Find where the given text appears and provide that cell's center as (x, y) coordinate. 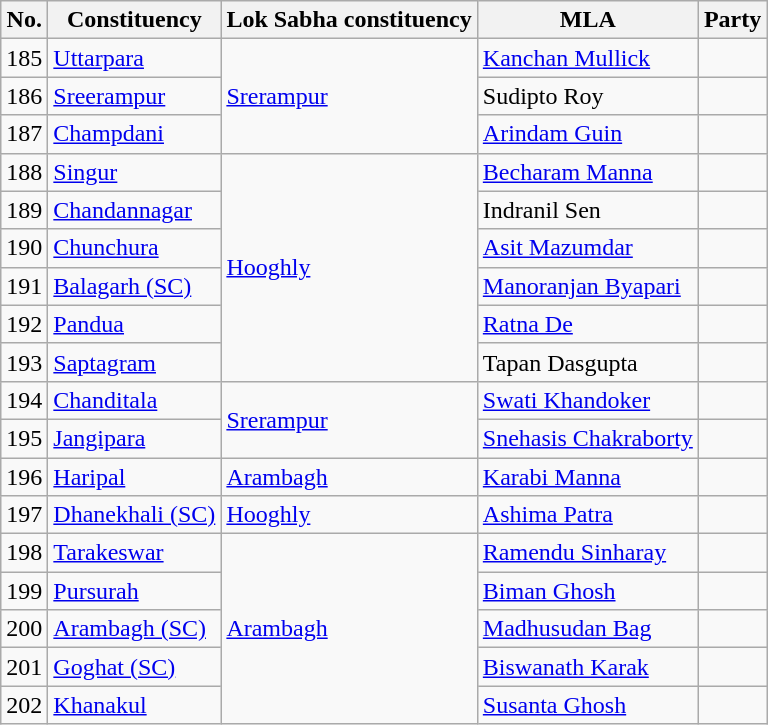
Kanchan Mullick (588, 58)
200 (24, 629)
202 (24, 705)
Arindam Guin (588, 134)
Swati Khandoker (588, 400)
Dhanekhali (SC) (134, 515)
Biswanath Karak (588, 667)
Chunchura (134, 248)
Singur (134, 172)
Pandua (134, 324)
Ashima Patra (588, 515)
Snehasis Chakraborty (588, 438)
194 (24, 400)
Chanditala (134, 400)
MLA (588, 20)
Haripal (134, 477)
Manoranjan Byapari (588, 286)
Asit Mazumdar (588, 248)
189 (24, 210)
192 (24, 324)
Karabi Manna (588, 477)
199 (24, 591)
195 (24, 438)
Biman Ghosh (588, 591)
Jangipara (134, 438)
191 (24, 286)
Ramendu Sinharay (588, 553)
Khanakul (134, 705)
Indranil Sen (588, 210)
198 (24, 553)
Saptagram (134, 362)
Susanta Ghosh (588, 705)
197 (24, 515)
Goghat (SC) (134, 667)
Chandannagar (134, 210)
Party (732, 20)
190 (24, 248)
Arambagh (SC) (134, 629)
Pursurah (134, 591)
Lok Sabha constituency (349, 20)
Becharam Manna (588, 172)
Sudipto Roy (588, 96)
188 (24, 172)
No. (24, 20)
Sreerampur (134, 96)
Ratna De (588, 324)
186 (24, 96)
Balagarh (SC) (134, 286)
187 (24, 134)
Champdani (134, 134)
Tarakeswar (134, 553)
193 (24, 362)
Constituency (134, 20)
Madhusudan Bag (588, 629)
201 (24, 667)
Uttarpara (134, 58)
185 (24, 58)
Tapan Dasgupta (588, 362)
196 (24, 477)
